Capture the cell that displays the provided text and extract its [x, y] central coordinate. 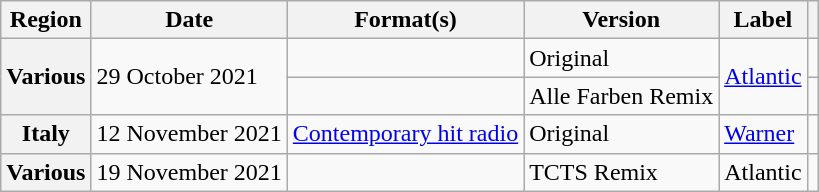
TCTS Remix [622, 172]
Date [189, 20]
Region [46, 20]
Alle Farben Remix [622, 96]
Label [763, 20]
Italy [46, 134]
Version [622, 20]
Contemporary hit radio [405, 134]
12 November 2021 [189, 134]
Warner [763, 134]
29 October 2021 [189, 77]
Format(s) [405, 20]
19 November 2021 [189, 172]
